Output the [x, y] coordinate of the center of the cell containing the given text.  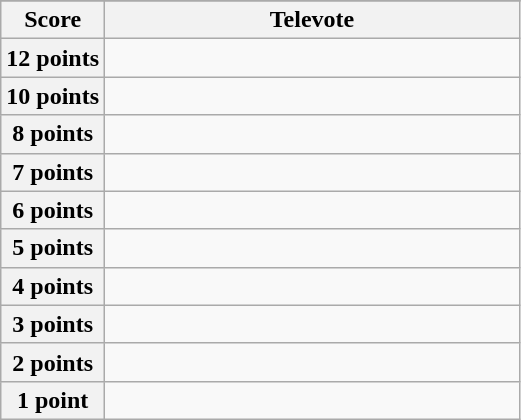
12 points [53, 58]
5 points [53, 248]
1 point [53, 400]
Score [53, 20]
7 points [53, 172]
Televote [312, 20]
2 points [53, 362]
3 points [53, 324]
8 points [53, 134]
4 points [53, 286]
6 points [53, 210]
10 points [53, 96]
